Output the (X, Y) coordinate of the center of the cell containing the given text.  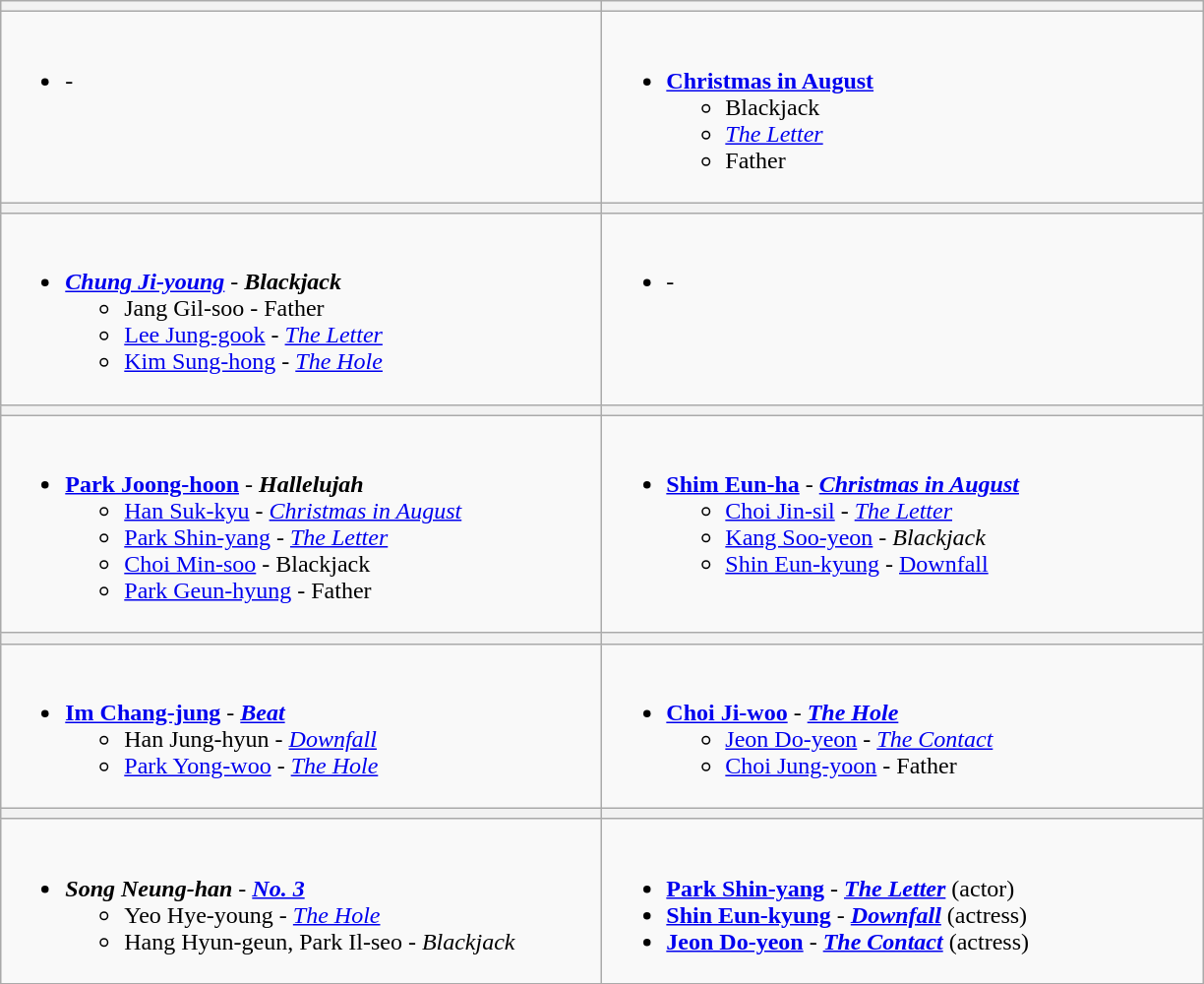
Park Joong-hoon - HallelujahHan Suk-kyu - Christmas in AugustPark Shin-yang - The LetterChoi Min-soo - BlackjackPark Geun-hyung - Father (301, 523)
Chung Ji-young - BlackjackJang Gil-soo - FatherLee Jung-gook - The LetterKim Sung-hong - The Hole (301, 309)
Song Neung-han - No. 3Yeo Hye-young - The HoleHang Hyun-geun, Park Il-seo - Blackjack (301, 901)
Christmas in AugustBlackjackThe LetterFather (903, 107)
Choi Ji-woo - The HoleJeon Do-yeon - The ContactChoi Jung-yoon - Father (903, 726)
Im Chang-jung - BeatHan Jung-hyun - DownfallPark Yong-woo - The Hole (301, 726)
Shim Eun-ha - Christmas in AugustChoi Jin-sil - The LetterKang Soo-yeon - BlackjackShin Eun-kyung - Downfall (903, 523)
Park Shin-yang - The Letter (actor)Shin Eun-kyung - Downfall (actress)Jeon Do-yeon - The Contact (actress) (903, 901)
